Search for the cell housing the specified text and yield its (x, y) center coordinate. 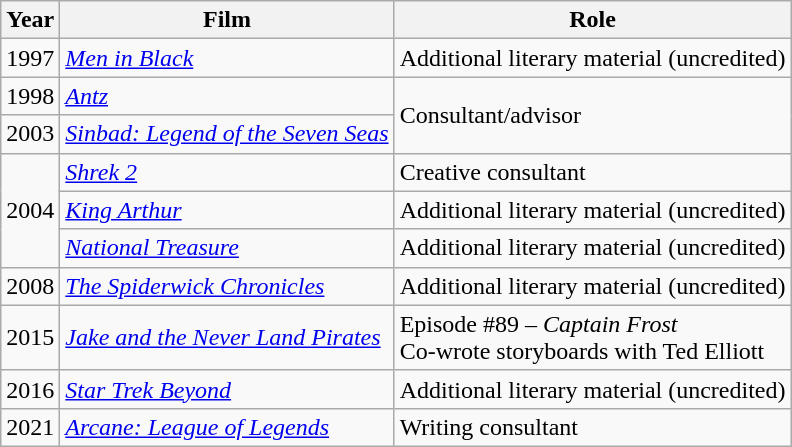
National Treasure (227, 248)
Role (592, 20)
Sinbad: Legend of the Seven Seas (227, 134)
Arcane: League of Legends (227, 427)
2015 (30, 338)
Jake and the Never Land Pirates (227, 338)
Shrek 2 (227, 172)
Film (227, 20)
Episode #89 – Captain FrostCo-wrote storyboards with Ted Elliott (592, 338)
Writing consultant (592, 427)
2004 (30, 210)
Antz (227, 96)
1998 (30, 96)
Star Trek Beyond (227, 389)
Creative consultant (592, 172)
2021 (30, 427)
King Arthur (227, 210)
2016 (30, 389)
Men in Black (227, 58)
2003 (30, 134)
The Spiderwick Chronicles (227, 286)
2008 (30, 286)
Consultant/advisor (592, 115)
Year (30, 20)
1997 (30, 58)
